Find where the given text appears and provide that cell's center as (X, Y) coordinate. 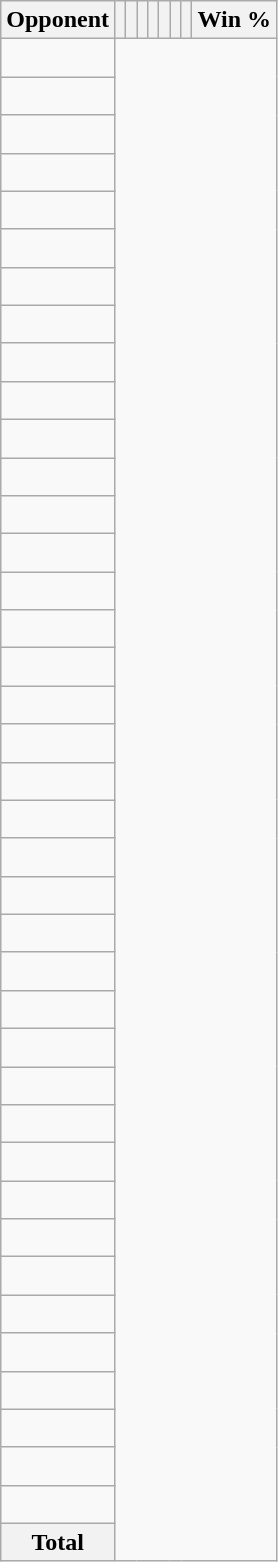
Total (58, 1542)
Opponent (58, 20)
Win % (234, 20)
